Detect which cell encompasses the target text, then output its (X, Y) center coordinate. 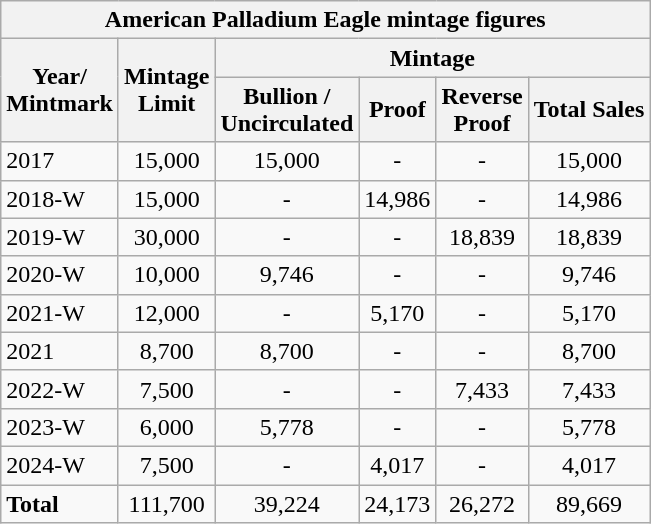
2021-W (60, 313)
111,700 (166, 503)
2023-W (60, 427)
2022-W (60, 389)
Total (60, 503)
89,669 (589, 503)
ReverseProof (482, 110)
2017 (60, 161)
Mintage (432, 58)
2019-W (60, 237)
2020-W (60, 275)
12,000 (166, 313)
Proof (398, 110)
Bullion / Uncirculated (287, 110)
26,272 (482, 503)
2024-W (60, 465)
30,000 (166, 237)
MintageLimit (166, 90)
2021 (60, 351)
10,000 (166, 275)
Total Sales (589, 110)
2018-W (60, 199)
24,173 (398, 503)
39,224 (287, 503)
American Palladium Eagle mintage figures (326, 20)
Year/Mintmark (60, 90)
6,000 (166, 427)
